From the cell containing the given text, extract its center point as [x, y] coordinate. 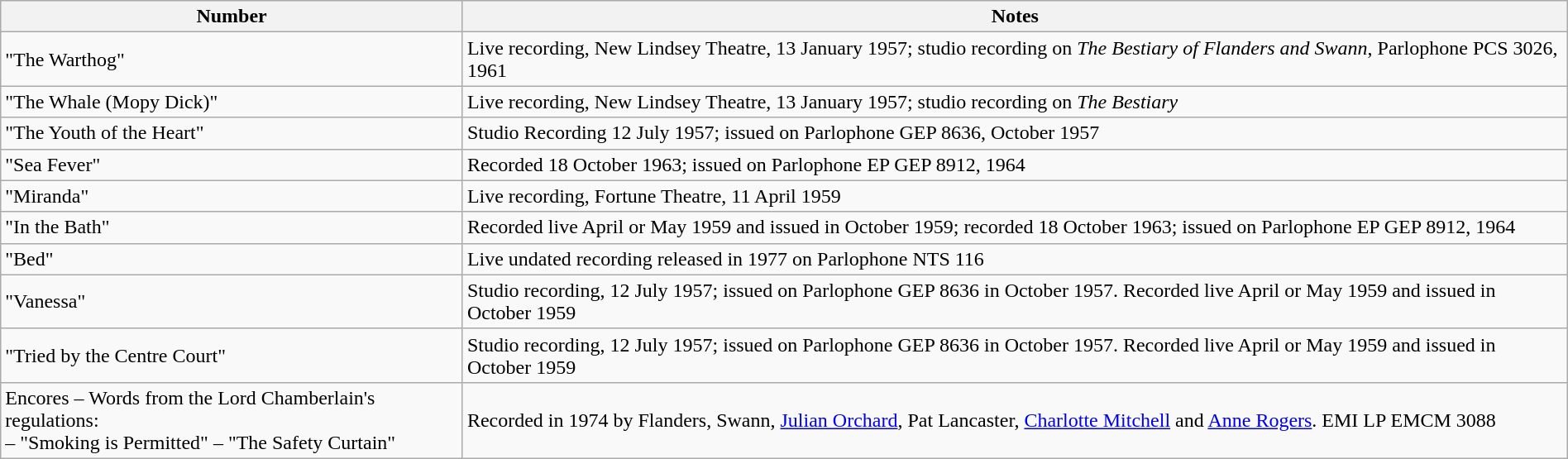
Recorded live April or May 1959 and issued in October 1959; recorded 18 October 1963; issued on Parlophone EP GEP 8912, 1964 [1015, 227]
"In the Bath" [232, 227]
Live recording, New Lindsey Theatre, 13 January 1957; studio recording on The Bestiary of Flanders and Swann, Parlophone PCS 3026, 1961 [1015, 60]
"Miranda" [232, 196]
Encores – Words from the Lord Chamberlain's regulations:– "Smoking is Permitted" – "The Safety Curtain" [232, 420]
"The Youth of the Heart" [232, 133]
Live undated recording released in 1977 on Parlophone NTS 116 [1015, 259]
Studio Recording 12 July 1957; issued on Parlophone GEP 8636, October 1957 [1015, 133]
Recorded in 1974 by Flanders, Swann, Julian Orchard, Pat Lancaster, Charlotte Mitchell and Anne Rogers. EMI LP EMCM 3088 [1015, 420]
Live recording, Fortune Theatre, 11 April 1959 [1015, 196]
Number [232, 17]
"The Whale (Mopy Dick)" [232, 102]
"Sea Fever" [232, 165]
"Bed" [232, 259]
Notes [1015, 17]
"Vanessa" [232, 301]
"Tried by the Centre Court" [232, 356]
Live recording, New Lindsey Theatre, 13 January 1957; studio recording on The Bestiary [1015, 102]
"The Warthog" [232, 60]
Recorded 18 October 1963; issued on Parlophone EP GEP 8912, 1964 [1015, 165]
